Find where the given text appears and provide that cell's center as [x, y] coordinate. 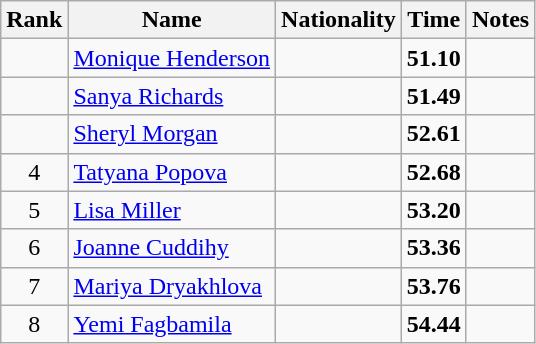
52.68 [434, 172]
7 [34, 286]
51.49 [434, 96]
Sheryl Morgan [172, 134]
Nationality [339, 20]
4 [34, 172]
Name [172, 20]
54.44 [434, 324]
6 [34, 248]
Monique Henderson [172, 58]
51.10 [434, 58]
Notes [500, 20]
Yemi Fagbamila [172, 324]
Lisa Miller [172, 210]
52.61 [434, 134]
53.36 [434, 248]
53.20 [434, 210]
Rank [34, 20]
8 [34, 324]
53.76 [434, 286]
Tatyana Popova [172, 172]
Mariya Dryakhlova [172, 286]
5 [34, 210]
Joanne Cuddihy [172, 248]
Time [434, 20]
Sanya Richards [172, 96]
